Detect which cell encompasses the target text, then output its (x, y) center coordinate. 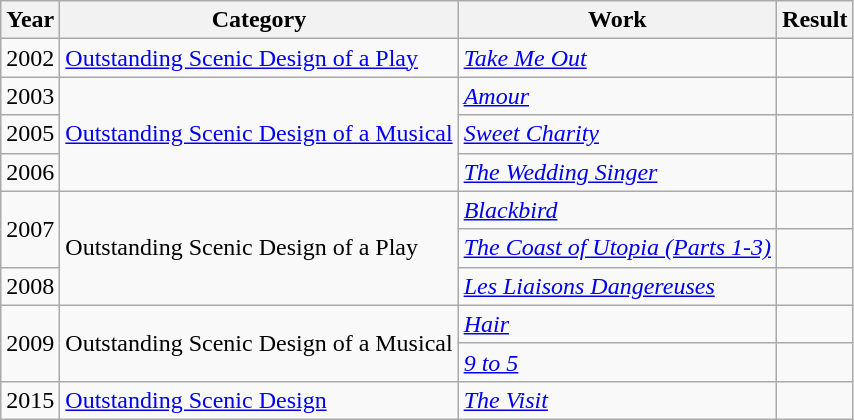
2005 (30, 134)
Result (815, 20)
Sweet Charity (617, 134)
2015 (30, 400)
9 to 5 (617, 362)
Les Liaisons Dangereuses (617, 286)
Work (617, 20)
The Coast of Utopia (Parts 1-3) (617, 248)
Outstanding Scenic Design (259, 400)
2009 (30, 343)
2002 (30, 58)
The Visit (617, 400)
2008 (30, 286)
2006 (30, 172)
Take Me Out (617, 58)
Year (30, 20)
Category (259, 20)
Hair (617, 324)
2007 (30, 229)
Blackbird (617, 210)
2003 (30, 96)
The Wedding Singer (617, 172)
Amour (617, 96)
